Determine the [x, y] coordinate at the center of the cell enclosing the given text.  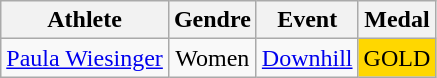
Event [307, 20]
Women [212, 58]
Athlete [85, 20]
GOLD [397, 58]
Medal [397, 20]
Downhill [307, 58]
Gendre [212, 20]
Paula Wiesinger [85, 58]
